Find where the given text appears and provide that cell's center as [x, y] coordinate. 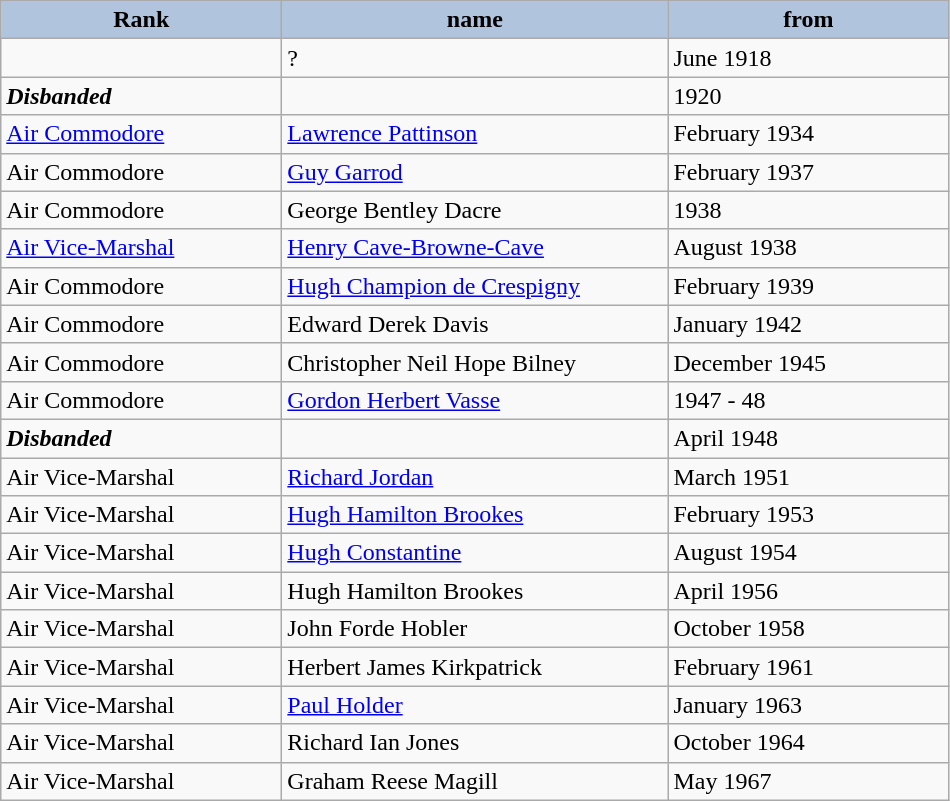
Rank [142, 20]
April 1948 [808, 438]
Guy Garrod [475, 172]
December 1945 [808, 362]
April 1956 [808, 591]
Paul Holder [475, 705]
Graham Reese Magill [475, 781]
January 1963 [808, 705]
from [808, 20]
February 1953 [808, 515]
1920 [808, 96]
Gordon Herbert Vasse [475, 400]
March 1951 [808, 477]
Henry Cave-Browne-Cave [475, 248]
John Forde Hobler [475, 629]
May 1967 [808, 781]
January 1942 [808, 324]
June 1918 [808, 58]
Christopher Neil Hope Bilney [475, 362]
February 1937 [808, 172]
February 1939 [808, 286]
Richard Ian Jones [475, 743]
Edward Derek Davis [475, 324]
George Bentley Dacre [475, 210]
1947 - 48 [808, 400]
Lawrence Pattinson [475, 134]
October 1958 [808, 629]
Herbert James Kirkpatrick [475, 667]
name [475, 20]
August 1954 [808, 553]
August 1938 [808, 248]
February 1934 [808, 134]
1938 [808, 210]
Hugh Champion de Crespigny [475, 286]
Richard Jordan [475, 477]
February 1961 [808, 667]
? [475, 58]
October 1964 [808, 743]
Hugh Constantine [475, 553]
